Return the (x, y) coordinate for the center point of the cell that contains the specified text.  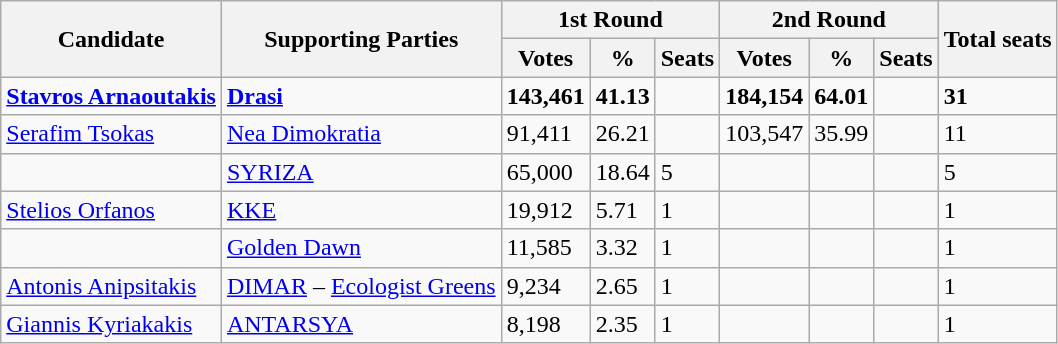
26.21 (622, 134)
64.01 (842, 96)
9,234 (546, 286)
18.64 (622, 172)
Golden Dawn (361, 248)
143,461 (546, 96)
Stavros Arnaoutakis (112, 96)
5.71 (622, 210)
SYRIZA (361, 172)
DIMAR – Ecologist Greens (361, 286)
65,000 (546, 172)
Serafim Tsokas (112, 134)
Stelios Orfanos (112, 210)
103,547 (764, 134)
Antonis Anipsitakis (112, 286)
8,198 (546, 324)
31 (998, 96)
2.65 (622, 286)
Total seats (998, 39)
Candidate (112, 39)
3.32 (622, 248)
Supporting Parties (361, 39)
2.35 (622, 324)
11 (998, 134)
ANTARSYA (361, 324)
2nd Round (830, 20)
Drasi (361, 96)
19,912 (546, 210)
35.99 (842, 134)
184,154 (764, 96)
91,411 (546, 134)
Giannis Kyriakakis (112, 324)
41.13 (622, 96)
1st Round (610, 20)
Nea Dimokratia (361, 134)
11,585 (546, 248)
KKE (361, 210)
